Capture the cell that displays the provided text and extract its (X, Y) central coordinate. 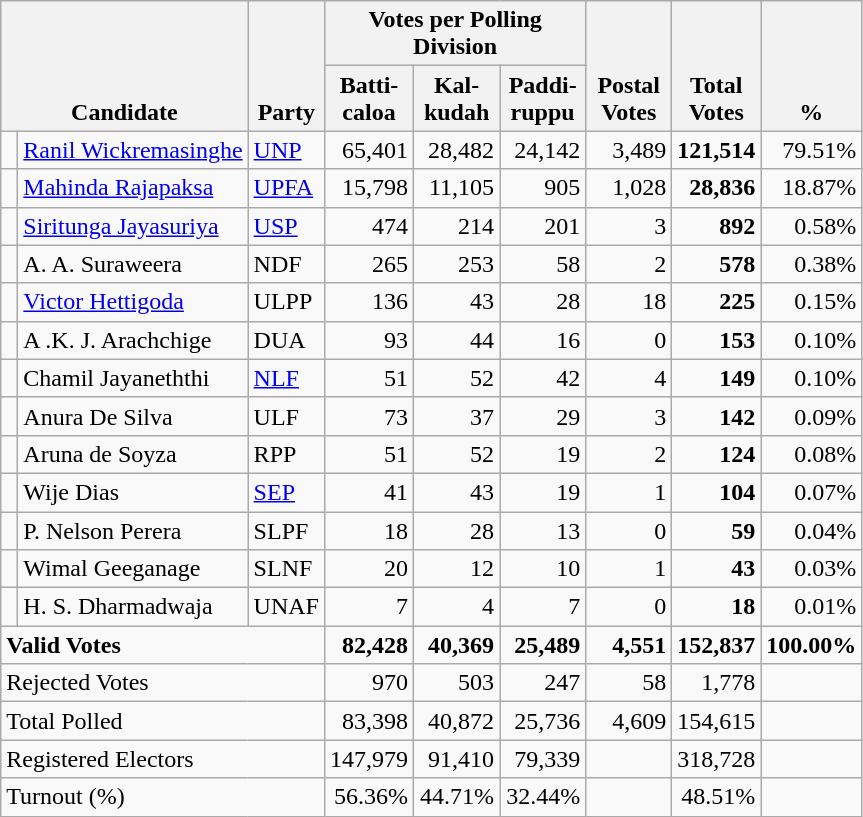
37 (457, 416)
25,489 (543, 645)
28,836 (716, 188)
SLPF (286, 531)
Rejected Votes (163, 683)
UNP (286, 150)
Kal-kudah (457, 98)
Total Votes (716, 66)
0.03% (812, 569)
41 (368, 492)
0.58% (812, 226)
SEP (286, 492)
0.09% (812, 416)
Batti-caloa (368, 98)
152,837 (716, 645)
91,410 (457, 759)
Mahinda Rajapaksa (133, 188)
905 (543, 188)
225 (716, 302)
Wimal Geeganage (133, 569)
265 (368, 264)
1,778 (716, 683)
15,798 (368, 188)
16 (543, 340)
40,369 (457, 645)
65,401 (368, 150)
83,398 (368, 721)
201 (543, 226)
NDF (286, 264)
59 (716, 531)
PostalVotes (629, 66)
154,615 (716, 721)
Registered Electors (163, 759)
79,339 (543, 759)
Votes per Polling Division (454, 34)
4,609 (629, 721)
247 (543, 683)
56.36% (368, 797)
93 (368, 340)
P. Nelson Perera (133, 531)
Chamil Jayaneththi (133, 378)
0.01% (812, 607)
Victor Hettigoda (133, 302)
29 (543, 416)
147,979 (368, 759)
ULF (286, 416)
18.87% (812, 188)
28,482 (457, 150)
A .K. J. Arachchige (133, 340)
Ranil Wickremasinghe (133, 150)
% (812, 66)
0.07% (812, 492)
79.51% (812, 150)
H. S. Dharmadwaja (133, 607)
11,105 (457, 188)
253 (457, 264)
0.04% (812, 531)
44 (457, 340)
Anura De Silva (133, 416)
0.08% (812, 454)
3,489 (629, 150)
4,551 (629, 645)
40,872 (457, 721)
48.51% (716, 797)
892 (716, 226)
149 (716, 378)
44.71% (457, 797)
Siritunga Jayasuriya (133, 226)
Total Polled (163, 721)
73 (368, 416)
10 (543, 569)
13 (543, 531)
UNAF (286, 607)
Paddi-ruppu (543, 98)
32.44% (543, 797)
503 (457, 683)
DUA (286, 340)
136 (368, 302)
214 (457, 226)
UPFA (286, 188)
SLNF (286, 569)
RPP (286, 454)
474 (368, 226)
0.15% (812, 302)
Aruna de Soyza (133, 454)
20 (368, 569)
ULPP (286, 302)
1,028 (629, 188)
142 (716, 416)
970 (368, 683)
Wije Dias (133, 492)
318,728 (716, 759)
42 (543, 378)
Turnout (%) (163, 797)
24,142 (543, 150)
Candidate (124, 66)
12 (457, 569)
NLF (286, 378)
Valid Votes (163, 645)
104 (716, 492)
578 (716, 264)
153 (716, 340)
124 (716, 454)
82,428 (368, 645)
100.00% (812, 645)
0.38% (812, 264)
Party (286, 66)
A. A. Suraweera (133, 264)
25,736 (543, 721)
121,514 (716, 150)
USP (286, 226)
